For the text-containing cell, return its midpoint in [X, Y] coordinate format. 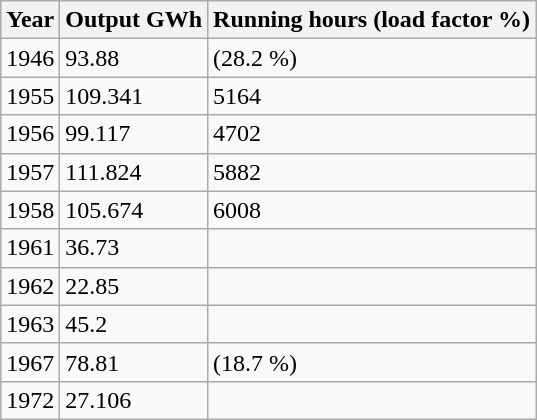
78.81 [134, 362]
4702 [372, 134]
1972 [30, 400]
1961 [30, 248]
Output GWh [134, 20]
1957 [30, 172]
1956 [30, 134]
105.674 [134, 210]
99.117 [134, 134]
6008 [372, 210]
Year [30, 20]
1958 [30, 210]
111.824 [134, 172]
1946 [30, 58]
5882 [372, 172]
1962 [30, 286]
1955 [30, 96]
(28.2 %) [372, 58]
27.106 [134, 400]
5164 [372, 96]
93.88 [134, 58]
1967 [30, 362]
1963 [30, 324]
45.2 [134, 324]
22.85 [134, 286]
(18.7 %) [372, 362]
36.73 [134, 248]
Running hours (load factor %) [372, 20]
109.341 [134, 96]
